Return the (X, Y) coordinate for the center point of the cell that contains the specified text.  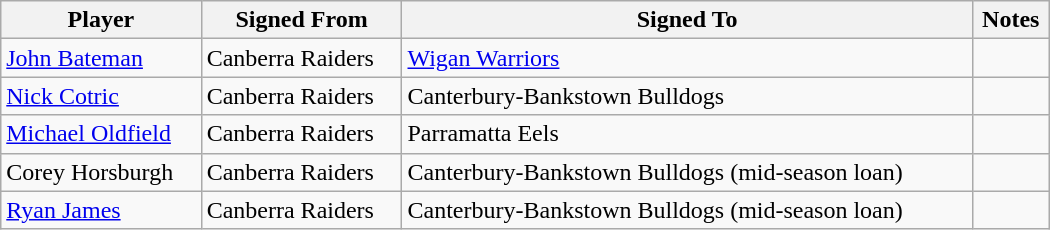
Corey Horsburgh (101, 172)
Player (101, 20)
Ryan James (101, 210)
Signed From (302, 20)
Wigan Warriors (687, 58)
Nick Cotric (101, 96)
Michael Oldfield (101, 134)
Canterbury-Bankstown Bulldogs (687, 96)
John Bateman (101, 58)
Parramatta Eels (687, 134)
Notes (1010, 20)
Signed To (687, 20)
